Extract the (x, y) coordinate from the center of the cell holding the provided text.  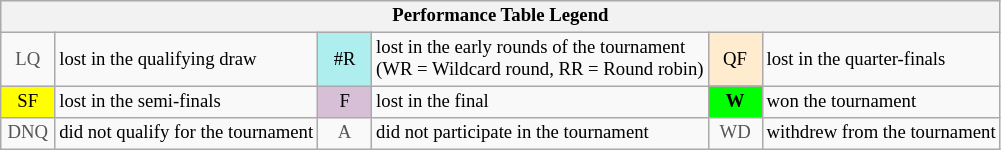
did not participate in the tournament (540, 134)
A (345, 134)
F (345, 102)
lost in the final (540, 102)
LQ (28, 60)
did not qualify for the tournament (186, 134)
lost in the qualifying draw (186, 60)
lost in the semi-finals (186, 102)
lost in the quarter-finals (881, 60)
withdrew from the tournament (881, 134)
W (735, 102)
WD (735, 134)
lost in the early rounds of the tournament(WR = Wildcard round, RR = Round robin) (540, 60)
Performance Table Legend (500, 16)
QF (735, 60)
SF (28, 102)
DNQ (28, 134)
#R (345, 60)
won the tournament (881, 102)
